Provide the [X, Y] coordinate of the cell's center where the given text is located.  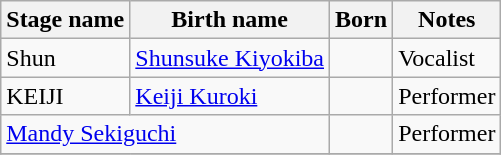
Vocalist [447, 58]
Born [362, 20]
Notes [447, 20]
Mandy Sekiguchi [166, 134]
Birth name [230, 20]
Shunsuke Kiyokiba [230, 58]
KEIJI [66, 96]
Shun [66, 58]
Stage name [66, 20]
Keiji Kuroki [230, 96]
